Determine the (X, Y) coordinate at the center of the cell enclosing the given text.  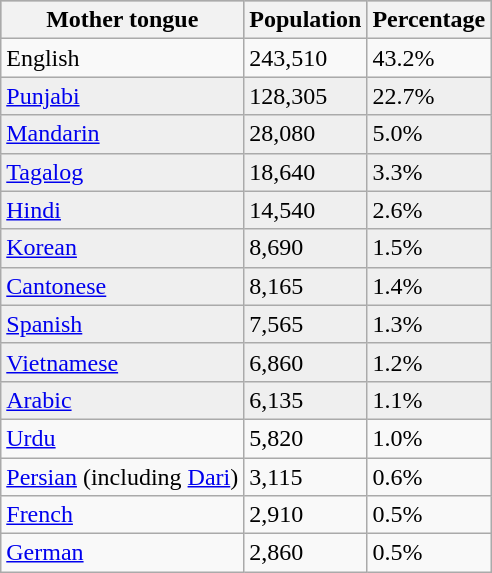
Tagalog (122, 172)
Arabic (122, 400)
Punjabi (122, 96)
Population (306, 20)
6,860 (306, 362)
Cantonese (122, 286)
14,540 (306, 210)
1.2% (429, 362)
Mandarin (122, 134)
0.6% (429, 477)
English (122, 58)
1.0% (429, 438)
1.5% (429, 248)
2,910 (306, 515)
Spanish (122, 324)
8,165 (306, 286)
6,135 (306, 400)
28,080 (306, 134)
Vietnamese (122, 362)
Percentage (429, 20)
2,860 (306, 553)
128,305 (306, 96)
Mother tongue (122, 20)
1.1% (429, 400)
2.6% (429, 210)
7,565 (306, 324)
5,820 (306, 438)
German (122, 553)
5.0% (429, 134)
18,640 (306, 172)
Hindi (122, 210)
Persian (including Dari) (122, 477)
43.2% (429, 58)
1.3% (429, 324)
3,115 (306, 477)
Korean (122, 248)
22.7% (429, 96)
French (122, 515)
3.3% (429, 172)
1.4% (429, 286)
Urdu (122, 438)
8,690 (306, 248)
243,510 (306, 58)
